Pinpoint the cell where the given text exists, returning its [x, y] midpoint coordinate. 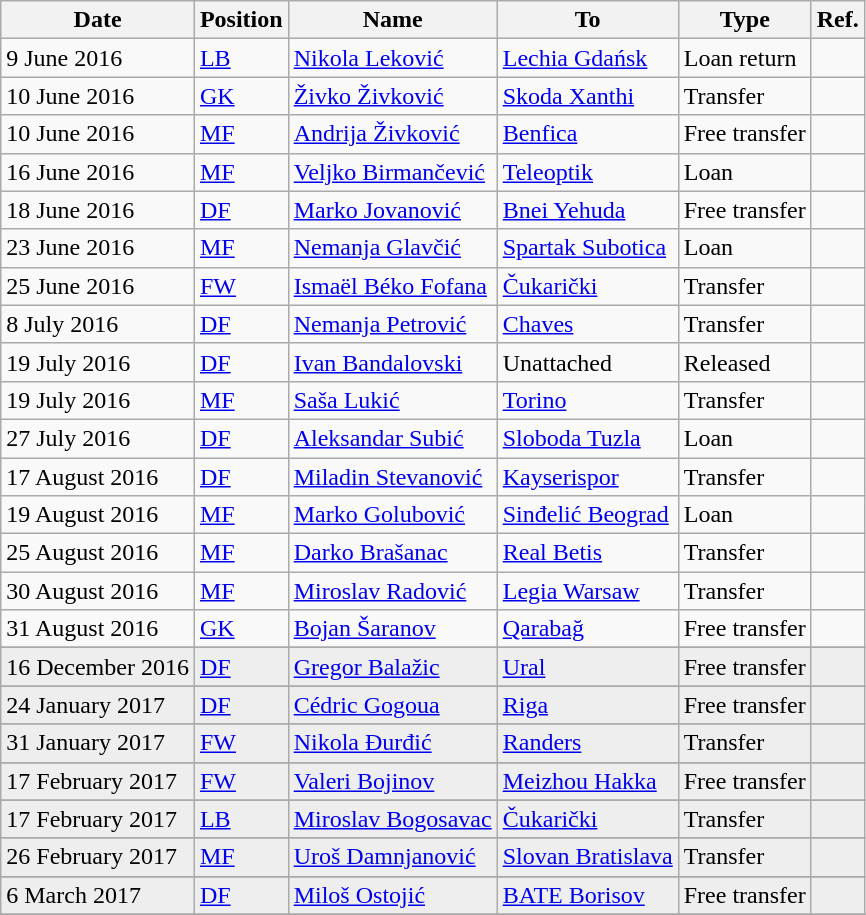
Randers [588, 743]
Marko Jovanović [392, 210]
Saša Lukić [392, 400]
Sinđelić Beograd [588, 515]
Andrija Živković [392, 134]
23 June 2016 [98, 248]
31 January 2017 [98, 743]
Gregor Balažic [392, 667]
Date [98, 20]
Sloboda Tuzla [588, 438]
Živko Živković [392, 96]
Miroslav Radović [392, 591]
Qarabağ [588, 629]
26 February 2017 [98, 857]
Ivan Bandalovski [392, 362]
Miladin Stevanović [392, 477]
Legia Warsaw [588, 591]
Skoda Xanthi [588, 96]
Lechia Gdańsk [588, 58]
17 August 2016 [98, 477]
Ref. [838, 20]
Torino [588, 400]
BATE Borisov [588, 895]
Slovan Bratislava [588, 857]
Uroš Damnjanović [392, 857]
6 March 2017 [98, 895]
Nikola Leković [392, 58]
Unattached [588, 362]
24 January 2017 [98, 705]
27 July 2016 [98, 438]
Chaves [588, 324]
Position [241, 20]
Veljko Birmančević [392, 172]
25 August 2016 [98, 553]
Ural [588, 667]
Riga [588, 705]
Teleoptik [588, 172]
Real Betis [588, 553]
25 June 2016 [98, 286]
Marko Golubović [392, 515]
Loan return [744, 58]
8 July 2016 [98, 324]
31 August 2016 [98, 629]
Meizhou Hakka [588, 781]
Kayserispor [588, 477]
Type [744, 20]
Miloš Ostojić [392, 895]
To [588, 20]
Miroslav Bogosavac [392, 819]
Bnei Yehuda [588, 210]
Darko Brašanac [392, 553]
18 June 2016 [98, 210]
Valeri Bojinov [392, 781]
Nikola Đurđić [392, 743]
16 June 2016 [98, 172]
Ismaël Béko Fofana [392, 286]
Nemanja Glavčić [392, 248]
Name [392, 20]
Cédric Gogoua [392, 705]
30 August 2016 [98, 591]
19 August 2016 [98, 515]
Bojan Šaranov [392, 629]
Released [744, 362]
16 December 2016 [98, 667]
9 June 2016 [98, 58]
Benfica [588, 134]
Spartak Subotica [588, 248]
Aleksandar Subić [392, 438]
Nemanja Petrović [392, 324]
